Capture the cell that displays the provided text and extract its (x, y) central coordinate. 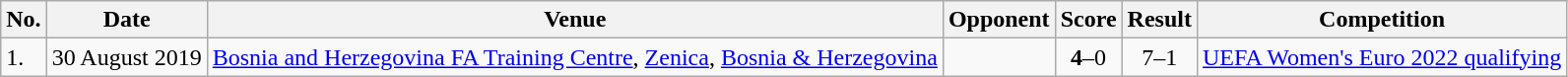
Result (1159, 20)
7–1 (1159, 57)
Score (1088, 20)
Venue (575, 20)
4–0 (1088, 57)
30 August 2019 (126, 57)
Bosnia and Herzegovina FA Training Centre, Zenica, Bosnia & Herzegovina (575, 57)
Competition (1381, 20)
No. (24, 20)
Opponent (999, 20)
1. (24, 57)
Date (126, 20)
UEFA Women's Euro 2022 qualifying (1381, 57)
